Identify which cell holds the provided text, then report its (X, Y) central coordinate. 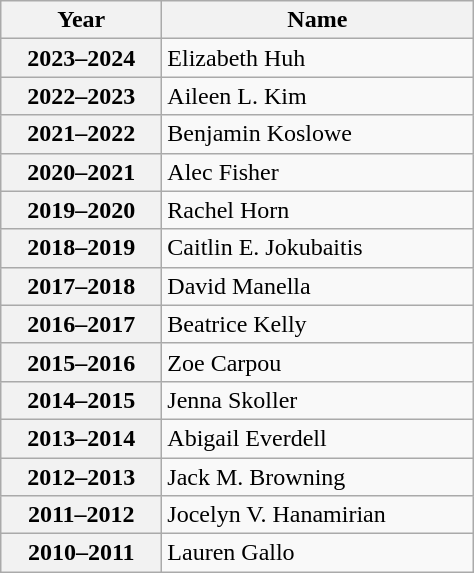
Name (318, 20)
Benjamin Koslowe (318, 134)
2014–2015 (82, 400)
Alec Fisher (318, 172)
2020–2021 (82, 172)
Beatrice Kelly (318, 324)
2012–2013 (82, 477)
2013–2014 (82, 438)
Aileen L. Kim (318, 96)
2011–2012 (82, 515)
2019–2020 (82, 210)
2022–2023 (82, 96)
Zoe Carpou (318, 362)
Rachel Horn (318, 210)
David Manella (318, 286)
Elizabeth Huh (318, 58)
Lauren Gallo (318, 553)
2010–2011 (82, 553)
Jocelyn V. Hanamirian (318, 515)
2018–2019 (82, 248)
Year (82, 20)
2016–2017 (82, 324)
2017–2018 (82, 286)
2015–2016 (82, 362)
Abigail Everdell (318, 438)
Jenna Skoller (318, 400)
2021–2022 (82, 134)
2023–2024 (82, 58)
Jack M. Browning (318, 477)
Caitlin E. Jokubaitis (318, 248)
